Capture the cell that displays the provided text and extract its [X, Y] central coordinate. 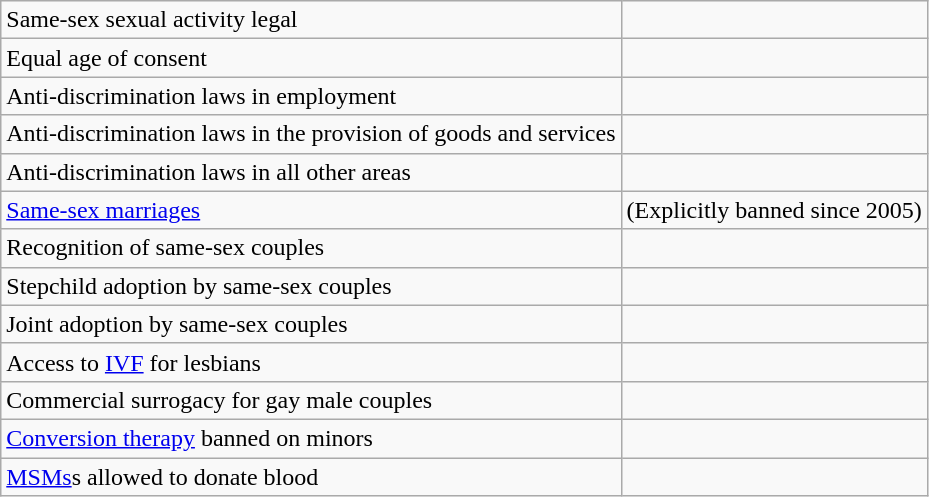
Stepchild adoption by same-sex couples [311, 286]
Access to IVF for lesbians [311, 362]
Anti-discrimination laws in all other areas [311, 172]
Recognition of same-sex couples [311, 248]
Commercial surrogacy for gay male couples [311, 400]
Equal age of consent [311, 58]
Anti-discrimination laws in employment [311, 96]
Joint adoption by same-sex couples [311, 324]
Same-sex sexual activity legal [311, 20]
Anti-discrimination laws in the provision of goods and services [311, 134]
Same-sex marriages [311, 210]
MSMss allowed to donate blood [311, 477]
Conversion therapy banned on minors [311, 438]
(Explicitly banned since 2005) [774, 210]
